Output the (x, y) coordinate of the center of the cell containing the given text.  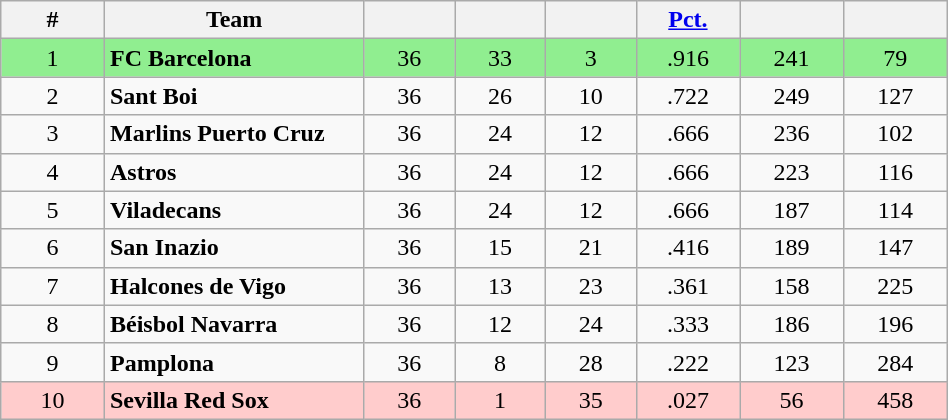
79 (895, 58)
Pamplona (234, 362)
2 (53, 96)
127 (895, 96)
Astros (234, 172)
158 (792, 286)
.361 (688, 286)
.027 (688, 400)
189 (792, 248)
28 (590, 362)
236 (792, 134)
23 (590, 286)
56 (792, 400)
Sant Boi (234, 96)
FC Barcelona (234, 58)
San Inazio (234, 248)
284 (895, 362)
21 (590, 248)
225 (895, 286)
458 (895, 400)
Béisbol Navarra (234, 324)
Team (234, 20)
249 (792, 96)
123 (792, 362)
.333 (688, 324)
102 (895, 134)
147 (895, 248)
15 (500, 248)
6 (53, 248)
9 (53, 362)
196 (895, 324)
4 (53, 172)
7 (53, 286)
.222 (688, 362)
35 (590, 400)
223 (792, 172)
.722 (688, 96)
114 (895, 210)
Sevilla Red Sox (234, 400)
13 (500, 286)
33 (500, 58)
.416 (688, 248)
Viladecans (234, 210)
241 (792, 58)
116 (895, 172)
Pct. (688, 20)
5 (53, 210)
Marlins Puerto Cruz (234, 134)
26 (500, 96)
186 (792, 324)
187 (792, 210)
.916 (688, 58)
Halcones de Vigo (234, 286)
# (53, 20)
